Scan for the cell matching the given text and deliver its [X, Y] coordinate at center. 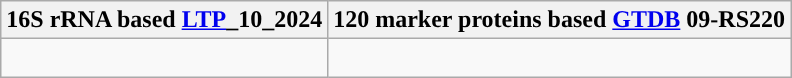
16S rRNA based LTP_10_2024 [164, 20]
120 marker proteins based GTDB 09-RS220 [560, 20]
